Provide the [X, Y] coordinate of the cell's center where the given text is located.  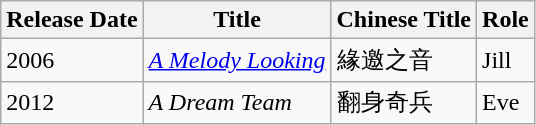
Eve [506, 102]
2012 [72, 102]
Title [237, 20]
A Dream Team [237, 102]
Release Date [72, 20]
緣邀之音 [404, 60]
2006 [72, 60]
Chinese Title [404, 20]
翻身奇兵 [404, 102]
Role [506, 20]
Jill [506, 60]
A Melody Looking [237, 60]
